Identify which cell holds the provided text, then report its [X, Y] central coordinate. 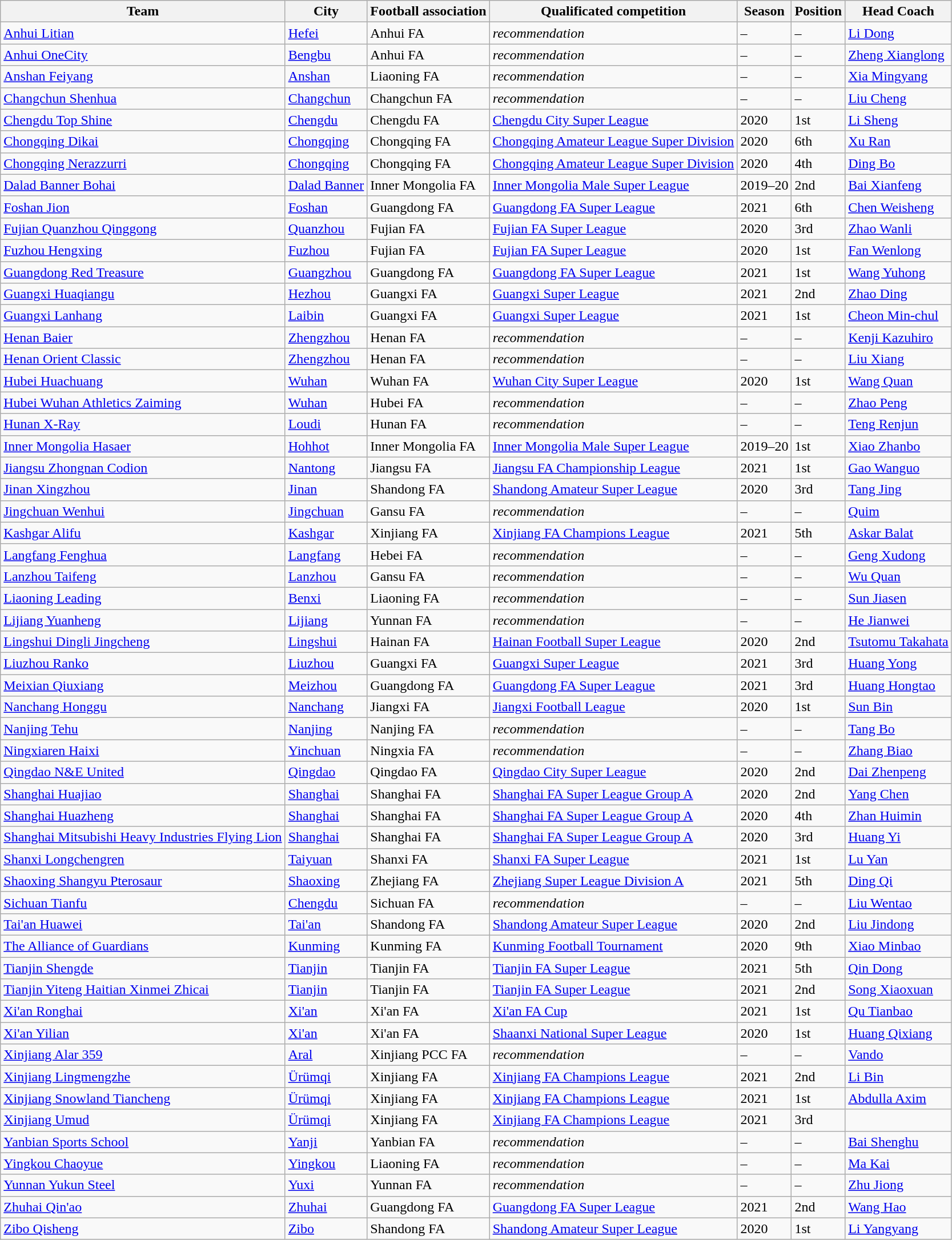
Xinjiang PCC FA [428, 1055]
Shanxi FA [428, 859]
Xi'an Yilian [143, 1033]
Shanxi Longchengren [143, 859]
Bai Shenghu [899, 1142]
He Jianwei [899, 620]
Hubei Wuhan Athletics Zaiming [143, 403]
Shaoxing Shangyu Pterosaur [143, 881]
Jingchuan [326, 511]
Xinjiang Lingmengzhe [143, 1077]
Wang Yuhong [899, 272]
Quanzhou [326, 228]
Zhu Jiong [899, 1185]
Chongqing Nerazzurri [143, 163]
Tai'an Huawei [143, 924]
Taiyuan [326, 859]
Shaanxi National Super League [613, 1033]
Sun Jiasen [899, 598]
Lu Yan [899, 859]
Yingkou Chaoyue [143, 1163]
Li Yangyang [899, 1229]
Ningxiaren Haixi [143, 751]
Xiao Minbao [899, 946]
Chen Weisheng [899, 207]
Chengdu FA [428, 120]
Tianjin Shengde [143, 968]
Dai Zhenpeng [899, 772]
Hefei [326, 33]
Bai Xianfeng [899, 185]
Hebei FA [428, 555]
Xu Ran [899, 142]
Liu Xiang [899, 359]
Yanbian Sports School [143, 1142]
Huang Hongtao [899, 685]
Yunnan Yukun Steel [143, 1185]
Fuzhou [326, 250]
Chengdu City Super League [613, 120]
Jiangxi FA [428, 707]
Xiao Zhanbo [899, 446]
Wang Hao [899, 1207]
Sichuan Tianfu [143, 902]
Fan Wenlong [899, 250]
Zhejiang FA [428, 881]
Zhang Biao [899, 751]
Shanghai Huajiao [143, 794]
Liaoning Leading [143, 598]
Kenji Kazuhiro [899, 338]
Inner Mongolia Hasaer [143, 446]
Fujian Quanzhou Qinggong [143, 228]
Qualificated competition [613, 11]
Nantong [326, 468]
Shanghai Mitsubishi Heavy Industries Flying Lion [143, 837]
Foshan Jion [143, 207]
Xi'an FA Cup [613, 1012]
Chengdu Top Shine [143, 120]
Shaoxing [326, 881]
Nanchang Honggu [143, 707]
Tang Jing [899, 489]
Benxi [326, 598]
Ma Kai [899, 1163]
Huang Qixiang [899, 1033]
9th [818, 946]
Askar Balat [899, 533]
Anhui OneCity [143, 55]
Qin Dong [899, 968]
Lijiang [326, 620]
Xia Mingyang [899, 77]
Liu Cheng [899, 98]
Kunming [326, 946]
Wang Quan [899, 381]
Liu Wentao [899, 902]
Zheng Xianglong [899, 55]
Jinan [326, 489]
Kashgar [326, 533]
Liu Jindong [899, 924]
Hezhou [326, 294]
Hubei FA [428, 403]
Kunming FA [428, 946]
Qingdao [326, 772]
Fuzhou Hengxing [143, 250]
Xinjiang Alar 359 [143, 1055]
Qingdao City Super League [613, 772]
Tianjin Yiteng Haitian Xinmei Zhicai [143, 990]
Nanchang [326, 707]
Bengbu [326, 55]
Jiangsu FA [428, 468]
Ningxia FA [428, 751]
Teng Renjun [899, 424]
Liuzhou [326, 664]
Tai'an [326, 924]
Qingdao FA [428, 772]
Sun Bin [899, 707]
Jiangsu FA Championship League [613, 468]
Zhao Peng [899, 403]
Loudi [326, 424]
Ding Bo [899, 163]
Jiangsu Zhongnan Codion [143, 468]
Yuxi [326, 1185]
Shanxi FA Super League [613, 859]
Lingshui [326, 642]
Guangdong Red Treasure [143, 272]
Season [764, 11]
Li Bin [899, 1077]
Meizhou [326, 685]
Yinchuan [326, 751]
Sichuan FA [428, 902]
Huang Yong [899, 664]
Nanjing Tehu [143, 729]
Dalad Banner Bohai [143, 185]
Team [143, 11]
Dalad Banner [326, 185]
Li Dong [899, 33]
Lanzhou Taifeng [143, 576]
Geng Xudong [899, 555]
Position [818, 11]
Guangzhou [326, 272]
Cheon Min-chul [899, 316]
Tsutomu Takahata [899, 642]
Ding Qi [899, 881]
Xinjiang Snowland Tiancheng [143, 1098]
Anshan Feiyang [143, 77]
Lingshui Dingli Jingcheng [143, 642]
Foshan [326, 207]
Meixian Qiuxiang [143, 685]
Xinjiang Umud [143, 1120]
Head Coach [899, 11]
Wu Quan [899, 576]
Hainan Football Super League [613, 642]
Guangxi Huaqiangu [143, 294]
Hubei Huachuang [143, 381]
Anshan [326, 77]
Huang Yi [899, 837]
Football association [428, 11]
Wuhan FA [428, 381]
Qingdao N&E United [143, 772]
Guangxi Lanhang [143, 316]
Zhao Ding [899, 294]
Li Sheng [899, 120]
Zhuhai Qin'ao [143, 1207]
City [326, 11]
Kunming Football Tournament [613, 946]
Nanjing [326, 729]
Yanbian FA [428, 1142]
Changchun FA [428, 98]
Langfang [326, 555]
Jinan Xingzhou [143, 489]
Yanji [326, 1142]
Nanjing FA [428, 729]
Jiangxi Football League [613, 707]
Qu Tianbao [899, 1012]
Hainan FA [428, 642]
The Alliance of Guardians [143, 946]
Tang Bo [899, 729]
Gao Wanguo [899, 468]
Laibin [326, 316]
Aral [326, 1055]
Henan Orient Classic [143, 359]
Changchun [326, 98]
Hohhot [326, 446]
Vando [899, 1055]
Lanzhou [326, 576]
Abdulla Axim [899, 1098]
Zhao Wanli [899, 228]
Yingkou [326, 1163]
Chongqing Dikai [143, 142]
Henan Baier [143, 338]
Wuhan City Super League [613, 381]
Zhuhai [326, 1207]
Zibo Qisheng [143, 1229]
Hunan FA [428, 424]
Anhui Litian [143, 33]
Lijiang Yuanheng [143, 620]
Zhan Huimin [899, 816]
Kashgar Alifu [143, 533]
Langfang Fenghua [143, 555]
Zibo [326, 1229]
Jingchuan Wenhui [143, 511]
Shanghai Huazheng [143, 816]
Quim [899, 511]
Yang Chen [899, 794]
Xi'an Ronghai [143, 1012]
Zhejiang Super League Division A [613, 881]
Changchun Shenhua [143, 98]
Liuzhou Ranko [143, 664]
Hunan X-Ray [143, 424]
Song Xiaoxuan [899, 990]
